Detect which cell encompasses the target text, then output its [x, y] center coordinate. 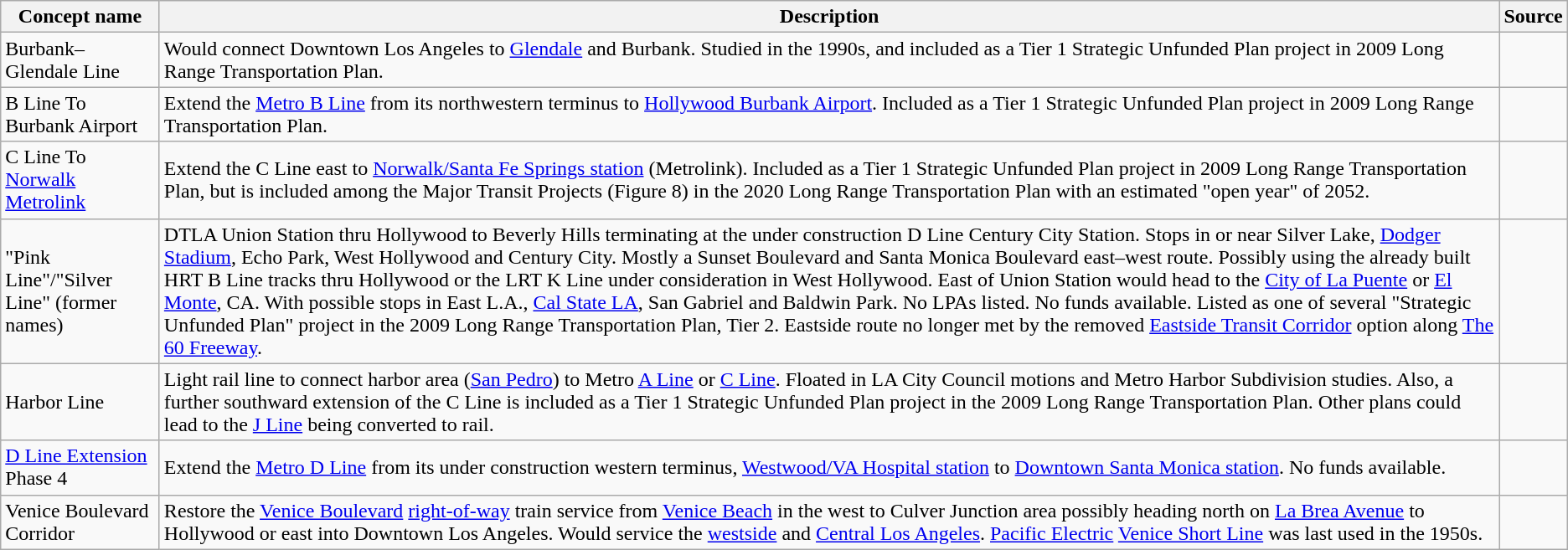
B Line To Burbank Airport [80, 114]
D Line Extension Phase 4 [80, 467]
Harbor Line [80, 402]
"Pink Line"/"Silver Line" (former names) [80, 291]
Venice Boulevard Corridor [80, 522]
C Line To Norwalk Metrolink [80, 180]
Source [1533, 17]
Description [829, 17]
Concept name [80, 17]
Burbank–Glendale Line [80, 60]
